Output the (x, y) coordinate of the center of the cell containing the given text.  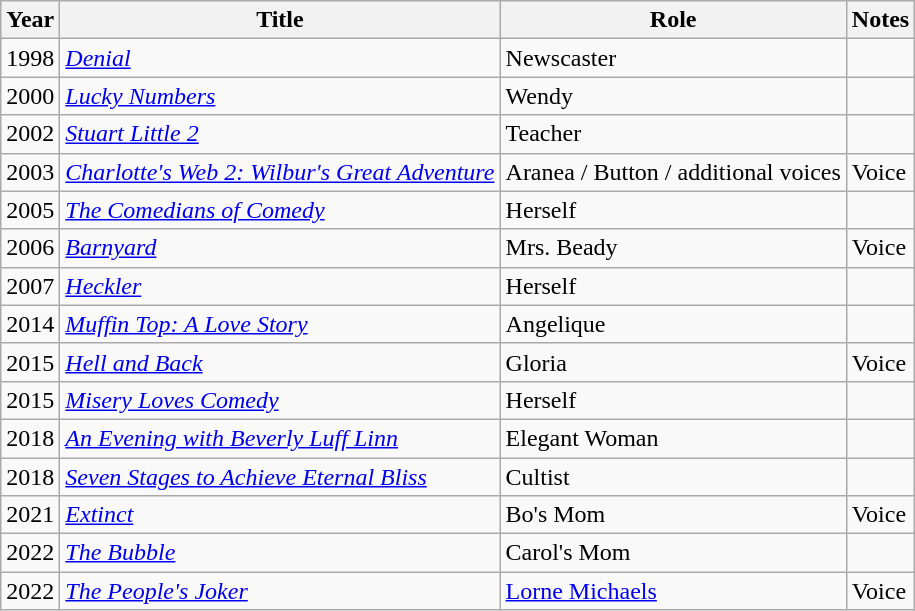
2005 (30, 210)
Hell and Back (280, 362)
2002 (30, 134)
2007 (30, 286)
Title (280, 20)
Bo's Mom (673, 515)
An Evening with Beverly Luff Linn (280, 438)
Lucky Numbers (280, 96)
1998 (30, 58)
Denial (280, 58)
Misery Loves Comedy (280, 400)
Seven Stages to Achieve Eternal Bliss (280, 477)
Aranea / Button / additional voices (673, 172)
Teacher (673, 134)
Barnyard (280, 248)
Stuart Little 2 (280, 134)
2000 (30, 96)
2021 (30, 515)
Carol's Mom (673, 553)
Gloria (673, 362)
Lorne Michaels (673, 591)
Charlotte's Web 2: Wilbur's Great Adventure (280, 172)
Angelique (673, 324)
Heckler (280, 286)
2006 (30, 248)
Newscaster (673, 58)
Role (673, 20)
2014 (30, 324)
Year (30, 20)
Cultist (673, 477)
Wendy (673, 96)
2003 (30, 172)
Mrs. Beady (673, 248)
Notes (880, 20)
The Bubble (280, 553)
The People's Joker (280, 591)
Muffin Top: A Love Story (280, 324)
The Comedians of Comedy (280, 210)
Extinct (280, 515)
Elegant Woman (673, 438)
